Search for the cell housing the specified text and yield its [X, Y] center coordinate. 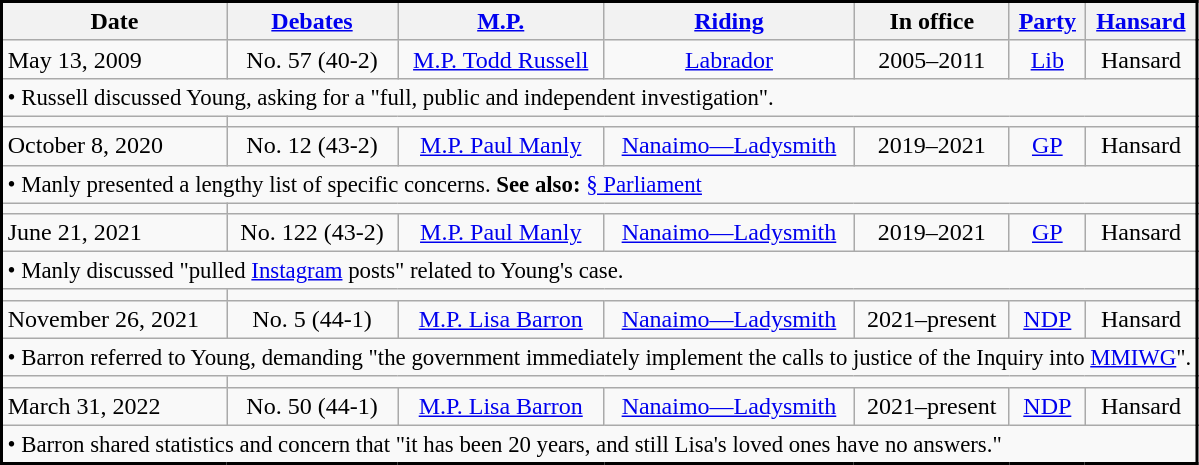
• Manly discussed "pulled Instagram posts" related to Young's case. [600, 271]
No. 12 (43-2) [312, 146]
November 26, 2021 [114, 319]
No. 5 (44-1) [312, 319]
• Barron referred to Young, demanding "the government immediately implement the calls to justice of the Inquiry into MMIWG". [600, 358]
2005–2011 [932, 59]
No. 122 (43-2) [312, 233]
In office [932, 22]
June 21, 2021 [114, 233]
M.P. [501, 22]
May 13, 2009 [114, 59]
October 8, 2020 [114, 146]
Debates [312, 22]
M.P. Todd Russell [501, 59]
Party [1047, 22]
No. 57 (40-2) [312, 59]
Labrador [729, 59]
Date [114, 22]
Riding [729, 22]
No. 50 (44-1) [312, 406]
• Russell discussed Young, asking for a "full, public and independent investigation". [600, 97]
• Manly presented a lengthy list of specific concerns. See also: § Parliament [600, 184]
• Barron shared statistics and concern that "it has been 20 years, and still Lisa's loved ones have no answers." [600, 444]
March 31, 2022 [114, 406]
Lib [1047, 59]
